Detect which cell encompasses the target text, then output its (X, Y) center coordinate. 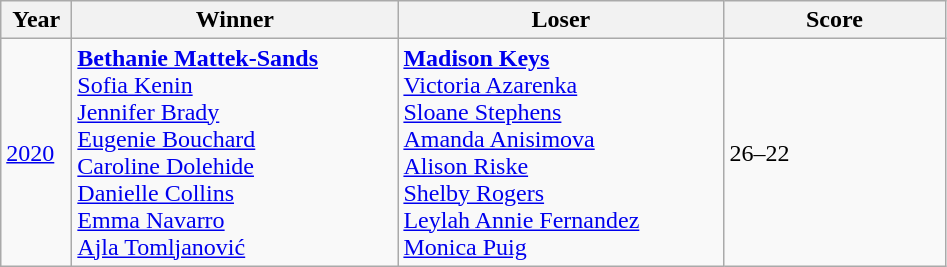
Madison Keys Victoria Azarenka Sloane Stephens Amanda Anisimova Alison Riske Shelby Rogers Leylah Annie Fernandez Monica Puig (561, 152)
26–22 (834, 152)
Year (36, 20)
Loser (561, 20)
Score (834, 20)
Winner (235, 20)
2020 (36, 152)
Bethanie Mattek-Sands Sofia Kenin Jennifer Brady Eugenie Bouchard Caroline Dolehide Danielle Collins Emma Navarro Ajla Tomljanović (235, 152)
